Return the [X, Y] coordinate for the center point of the cell that contains the specified text.  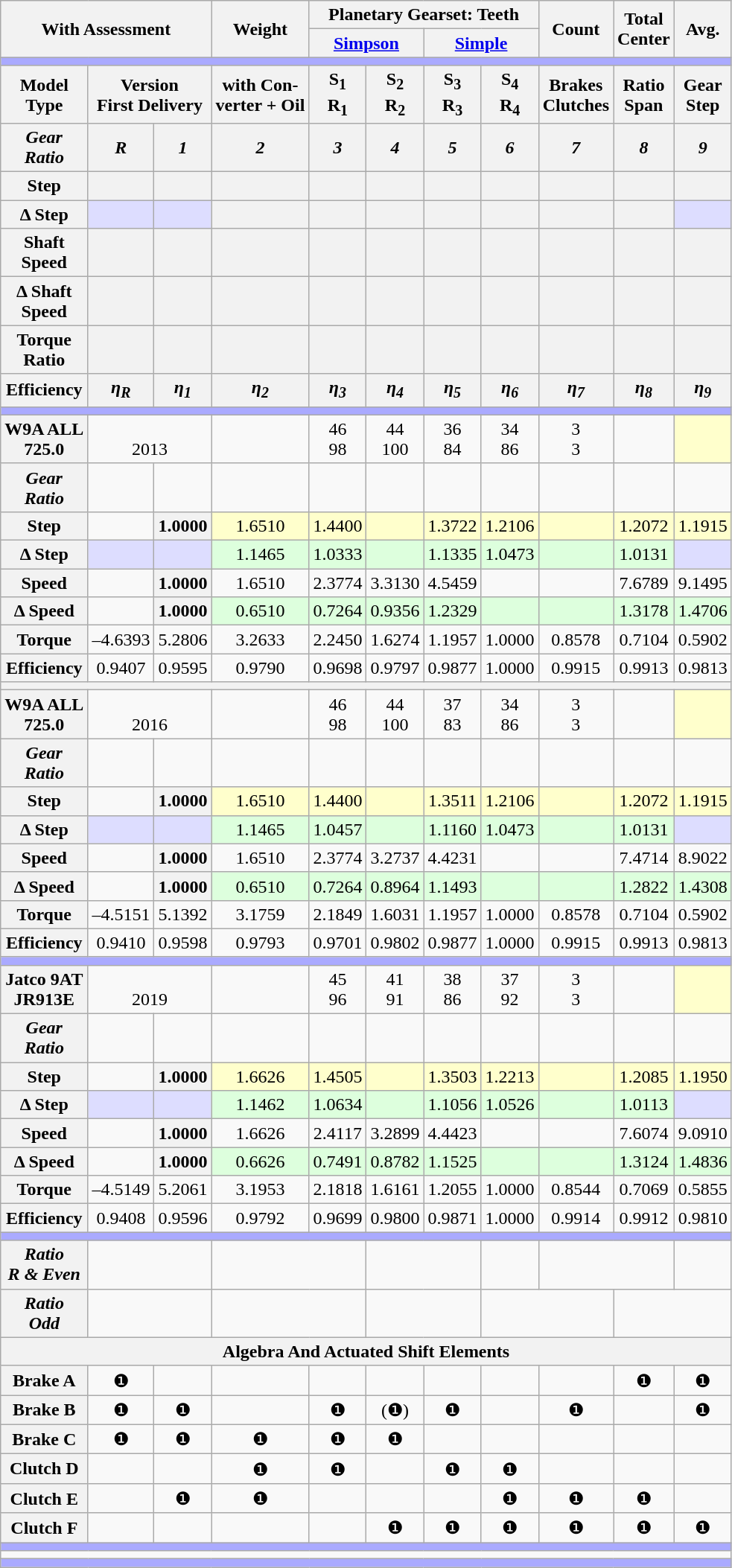
R [121, 147]
9.1495 [703, 583]
1.2213 [509, 1077]
1.4706 [703, 611]
0.9408 [121, 1218]
7 [576, 147]
RatioOdd [45, 1313]
3.2633 [261, 640]
0.8964 [395, 886]
TorqueRatio [45, 350]
2.2450 [338, 640]
1.1335 [453, 555]
1.4308 [703, 886]
ModelType [45, 95]
4.5459 [453, 583]
1.0526 [509, 1105]
1.3124 [644, 1161]
5.2806 [183, 640]
η3 [338, 390]
RatioSpan [644, 95]
3.2899 [395, 1133]
8 [644, 147]
1.6031 [395, 914]
–4.5151 [121, 914]
1.1525 [453, 1161]
7.6789 [644, 583]
3.1953 [261, 1190]
1.1160 [453, 829]
η4 [395, 390]
Brake B [45, 1410]
Simple [481, 43]
0.9792 [261, 1218]
1.2085 [644, 1077]
with Con-verter + Oil [261, 95]
1.2329 [453, 611]
S3R3 [453, 95]
3 [338, 147]
1.4505 [338, 1077]
η5 [453, 390]
1.0457 [338, 829]
1.3178 [644, 611]
η1 [183, 390]
0.9410 [121, 943]
0.9596 [183, 1218]
1.3503 [453, 1077]
4 [395, 147]
0.8544 [576, 1190]
Brake A [45, 1380]
4.4423 [453, 1133]
1.2055 [453, 1190]
η7 [576, 390]
7.6074 [644, 1133]
2.1818 [338, 1190]
S2R2 [395, 95]
Jatco 9ATJR913E [45, 989]
1.3722 [453, 526]
Brake C [45, 1439]
1.0634 [338, 1105]
5.2061 [183, 1190]
1 [183, 147]
1.3511 [453, 801]
1.6161 [395, 1190]
2.4117 [338, 1133]
With Assessment [106, 29]
9 [703, 147]
η2 [261, 390]
4.4231 [453, 858]
GearStep [703, 95]
0.9797 [395, 668]
TotalCenter [644, 29]
3792 [509, 989]
0.9407 [121, 668]
0.9802 [395, 943]
ηR [121, 390]
2013 [150, 439]
0.9871 [453, 1218]
3.1759 [261, 914]
1.1493 [453, 886]
η6 [509, 390]
Count [576, 29]
1.0333 [338, 555]
2016 [150, 715]
–4.6393 [121, 640]
VersionFirst Delivery [150, 95]
1.1950 [703, 1077]
1.6274 [395, 640]
Δ ShaftSpeed [45, 301]
Clutch E [45, 1498]
4596 [338, 989]
0.9793 [261, 943]
Algebra And Actuated Shift Elements [366, 1351]
8.9022 [703, 858]
Clutch D [45, 1469]
0.9800 [395, 1218]
–4.5149 [121, 1190]
4191 [395, 989]
0.9790 [261, 668]
Simpson [366, 43]
3.3130 [395, 583]
0.9914 [576, 1218]
Clutch F [45, 1528]
RatioR & Even [45, 1264]
2 [261, 147]
5.1392 [183, 914]
5 [453, 147]
3886 [453, 989]
η9 [703, 390]
0.5855 [703, 1190]
S4R4 [509, 95]
2.1849 [338, 914]
1.1462 [261, 1105]
0.9699 [338, 1218]
Avg. [703, 29]
0.9701 [338, 943]
1.2822 [644, 886]
1.0113 [644, 1105]
9.0910 [703, 1133]
1.1056 [453, 1105]
(❶) [395, 1410]
6 [509, 147]
ShaftSpeed [45, 253]
0.9912 [644, 1218]
3783 [453, 715]
3.2737 [395, 858]
BrakesClutches [576, 95]
3684 [453, 439]
Weight [261, 29]
0.9598 [183, 943]
1.4836 [703, 1161]
0.9810 [703, 1218]
0.9356 [395, 611]
S1R1 [338, 95]
0.6626 [261, 1161]
Planetary Gearset: Teeth [424, 15]
0.7069 [644, 1190]
0.9595 [183, 668]
0.7491 [338, 1161]
0.9698 [338, 668]
η8 [644, 390]
7.4714 [644, 858]
2019 [150, 989]
0.8782 [395, 1161]
